Pinpoint the cell where the given text exists, returning its (x, y) midpoint coordinate. 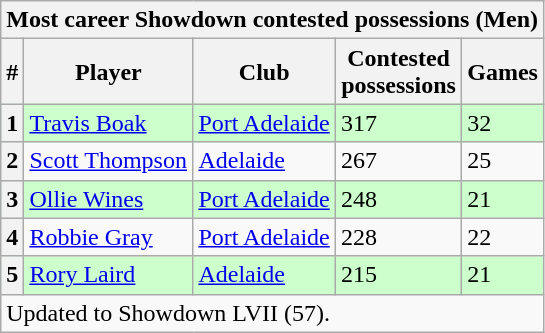
267 (399, 161)
Games (503, 72)
Player (108, 72)
Updated to Showdown LVII (57). (272, 313)
32 (503, 123)
248 (399, 199)
Club (264, 72)
Ollie Wines (108, 199)
Scott Thompson (108, 161)
228 (399, 237)
Rory Laird (108, 275)
Most career Showdown contested possessions (Men) (272, 20)
# (12, 72)
3 (12, 199)
2 (12, 161)
25 (503, 161)
22 (503, 237)
1 (12, 123)
4 (12, 237)
Contestedpossessions (399, 72)
5 (12, 275)
Robbie Gray (108, 237)
317 (399, 123)
215 (399, 275)
Travis Boak (108, 123)
